Capture the cell that displays the provided text and extract its [x, y] central coordinate. 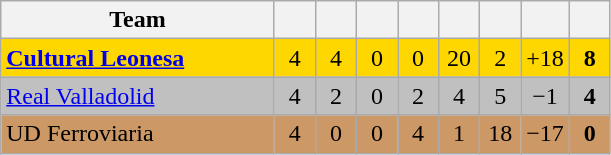
Cultural Leonesa [138, 58]
−17 [546, 134]
18 [500, 134]
+18 [546, 58]
UD Ferroviaria [138, 134]
5 [500, 96]
8 [590, 58]
Team [138, 20]
1 [460, 134]
20 [460, 58]
−1 [546, 96]
Real Valladolid [138, 96]
